Capture the cell that displays the provided text and extract its (X, Y) central coordinate. 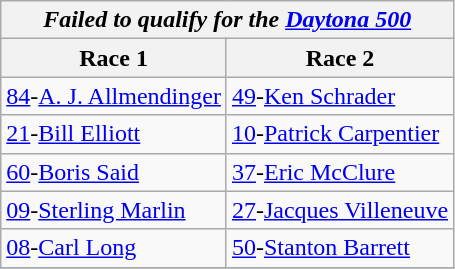
49-Ken Schrader (340, 96)
09-Sterling Marlin (114, 210)
21-Bill Elliott (114, 134)
Race 2 (340, 58)
Failed to qualify for the Daytona 500 (228, 20)
50-Stanton Barrett (340, 248)
84-A. J. Allmendinger (114, 96)
60-Boris Said (114, 172)
Race 1 (114, 58)
27-Jacques Villeneuve (340, 210)
08-Carl Long (114, 248)
37-Eric McClure (340, 172)
10-Patrick Carpentier (340, 134)
